Locate the cell with the specified text and output its (X, Y) center coordinate. 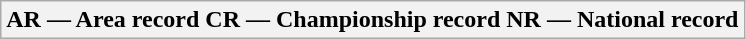
AR — Area record CR — Championship record NR — National record (372, 20)
